Capture the cell that displays the provided text and extract its (x, y) central coordinate. 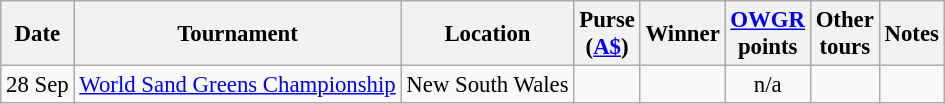
n/a (768, 85)
New South Wales (488, 85)
Winner (682, 34)
OWGRpoints (768, 34)
Tournament (238, 34)
Location (488, 34)
Othertours (844, 34)
Purse(A$) (607, 34)
28 Sep (38, 85)
World Sand Greens Championship (238, 85)
Notes (912, 34)
Date (38, 34)
